Search for the cell housing the specified text and yield its [x, y] center coordinate. 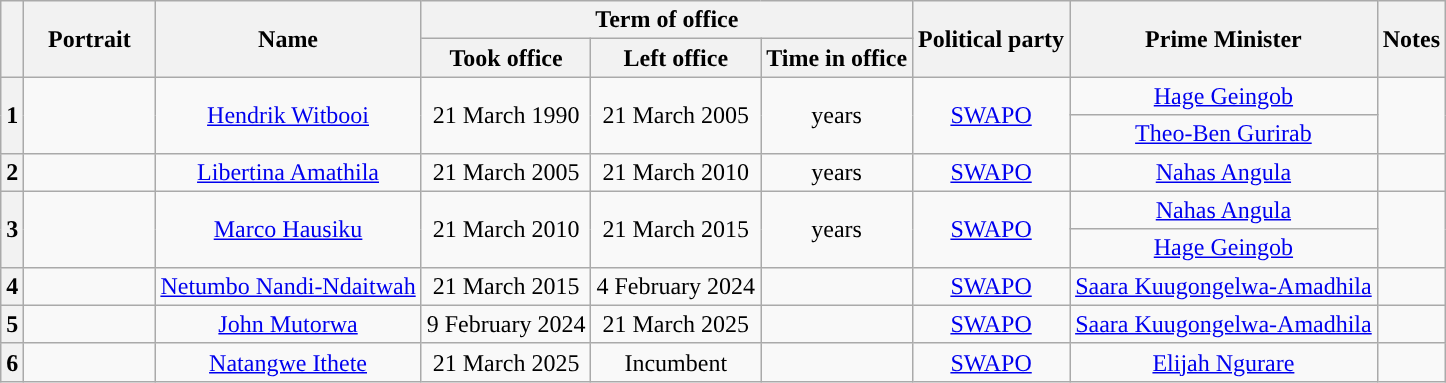
1 [12, 115]
21 March 1990 [506, 115]
6 [12, 362]
Term of office [666, 20]
Took office [506, 58]
2 [12, 172]
3 [12, 229]
Prime Minister [1224, 39]
Marco Hausiku [288, 229]
Notes [1411, 39]
Netumbo Nandi-Ndaitwah [288, 286]
Political party [992, 39]
9 February 2024 [506, 324]
Hendrik Witbooi [288, 115]
5 [12, 324]
Time in office [837, 58]
Natangwe Ithete [288, 362]
4 [12, 286]
John Mutorwa [288, 324]
Incumbent [676, 362]
Elijah Ngurare [1224, 362]
Name [288, 39]
Theo-Ben Gurirab [1224, 134]
Portrait [90, 39]
Libertina Amathila [288, 172]
4 February 2024 [676, 286]
Left office [676, 58]
